Determine the [x, y] coordinate at the center of the cell enclosing the given text.  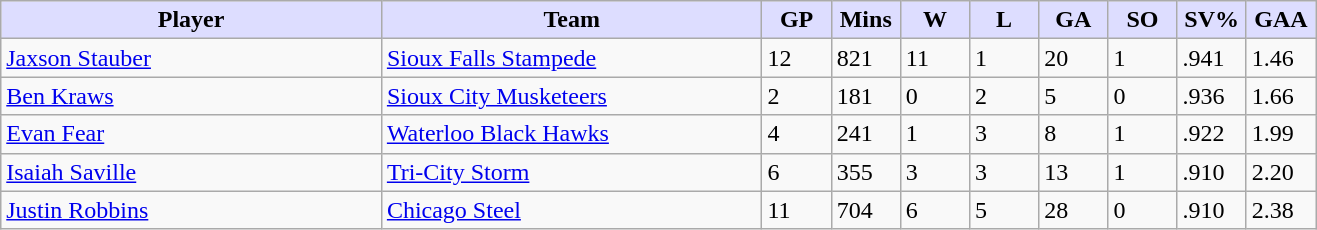
Waterloo Black Hawks [572, 134]
SO [1142, 20]
Tri-City Storm [572, 172]
Chicago Steel [572, 210]
Mins [866, 20]
12 [796, 58]
2.38 [1280, 210]
GAA [1280, 20]
704 [866, 210]
GP [796, 20]
20 [1074, 58]
Sioux City Musketeers [572, 96]
.941 [1212, 58]
Sioux Falls Stampede [572, 58]
8 [1074, 134]
2.20 [1280, 172]
Jaxson Stauber [192, 58]
1.46 [1280, 58]
GA [1074, 20]
.936 [1212, 96]
181 [866, 96]
4 [796, 134]
241 [866, 134]
355 [866, 172]
SV% [1212, 20]
13 [1074, 172]
1.66 [1280, 96]
821 [866, 58]
Justin Robbins [192, 210]
.922 [1212, 134]
28 [1074, 210]
Evan Fear [192, 134]
Ben Kraws [192, 96]
1.99 [1280, 134]
Player [192, 20]
Team [572, 20]
Isaiah Saville [192, 172]
L [1004, 20]
W [934, 20]
